Output the [x, y] coordinate of the center of the cell containing the given text.  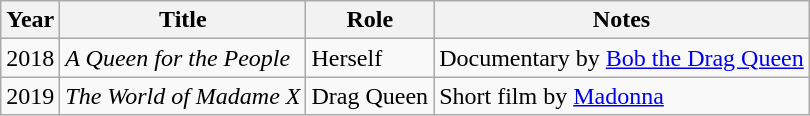
Documentary by Bob the Drag Queen [622, 58]
Role [370, 20]
The World of Madame X [183, 96]
Year [30, 20]
Short film by Madonna [622, 96]
Herself [370, 58]
2018 [30, 58]
2019 [30, 96]
A Queen for the People [183, 58]
Notes [622, 20]
Title [183, 20]
Drag Queen [370, 96]
